Find where the given text appears and provide that cell's center as (x, y) coordinate. 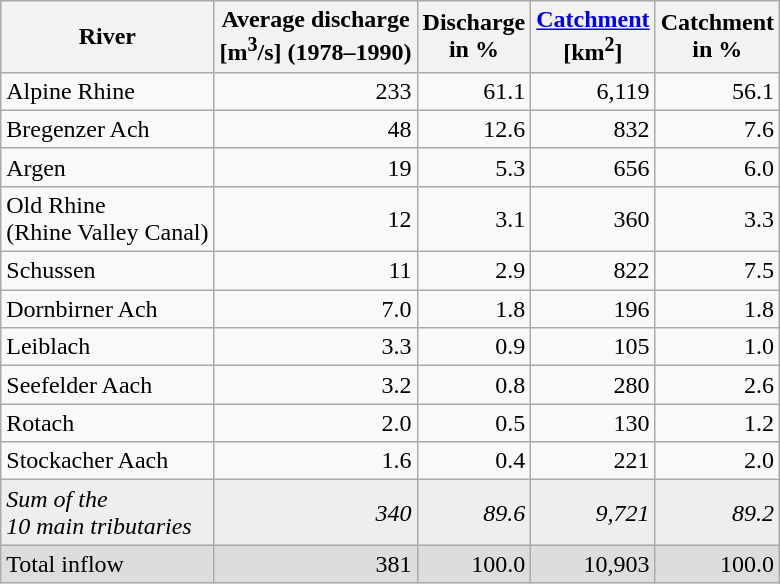
Rotach (108, 423)
Dischargein % (474, 37)
Argen (108, 167)
9,721 (593, 512)
5.3 (474, 167)
822 (593, 271)
Stockacher Aach (108, 461)
11 (316, 271)
6.0 (717, 167)
2.9 (474, 271)
832 (593, 129)
Bregenzer Ach (108, 129)
12.6 (474, 129)
233 (316, 91)
105 (593, 347)
Leiblach (108, 347)
10,903 (593, 564)
Sum of the10 main tributaries (108, 512)
River (108, 37)
89.6 (474, 512)
56.1 (717, 91)
280 (593, 385)
1.0 (717, 347)
19 (316, 167)
89.2 (717, 512)
0.9 (474, 347)
130 (593, 423)
7.0 (316, 309)
Catchment[km2] (593, 37)
7.5 (717, 271)
656 (593, 167)
196 (593, 309)
61.1 (474, 91)
0.4 (474, 461)
Catchmentin % (717, 37)
3.2 (316, 385)
Total inflow (108, 564)
Dornbirner Ach (108, 309)
2.6 (717, 385)
0.8 (474, 385)
12 (316, 218)
3.1 (474, 218)
221 (593, 461)
Alpine Rhine (108, 91)
6,119 (593, 91)
Seefelder Aach (108, 385)
381 (316, 564)
Old Rhine(Rhine Valley Canal) (108, 218)
0.5 (474, 423)
48 (316, 129)
360 (593, 218)
1.6 (316, 461)
340 (316, 512)
1.2 (717, 423)
Average discharge[m3/s] (1978–1990) (316, 37)
7.6 (717, 129)
Schussen (108, 271)
